Return the [X, Y] coordinate for the center point of the cell that contains the specified text.  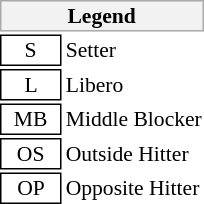
MB [30, 120]
Setter [134, 50]
Libero [134, 85]
OS [30, 154]
Middle Blocker [134, 120]
L [30, 85]
Legend [102, 16]
Outside Hitter [134, 154]
S [30, 50]
Opposite Hitter [134, 188]
OP [30, 188]
